For the text-containing cell, return its midpoint in (x, y) coordinate format. 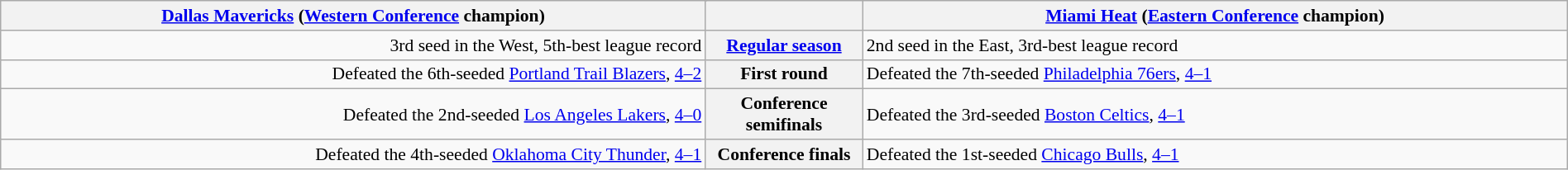
Regular season (784, 45)
Defeated the 6th-seeded Portland Trail Blazers, 4–2 (354, 74)
3rd seed in the West, 5th-best league record (354, 45)
Defeated the 1st-seeded Chicago Bulls, 4–1 (1216, 154)
Defeated the 7th-seeded Philadelphia 76ers, 4–1 (1216, 74)
Conference finals (784, 154)
Defeated the 4th-seeded Oklahoma City Thunder, 4–1 (354, 154)
Miami Heat (Eastern Conference champion) (1216, 16)
Defeated the 3rd-seeded Boston Celtics, 4–1 (1216, 114)
First round (784, 74)
Dallas Mavericks (Western Conference champion) (354, 16)
Defeated the 2nd-seeded Los Angeles Lakers, 4–0 (354, 114)
Conference semifinals (784, 114)
2nd seed in the East, 3rd-best league record (1216, 45)
